Return the [X, Y] coordinate for the center point of the cell that contains the specified text.  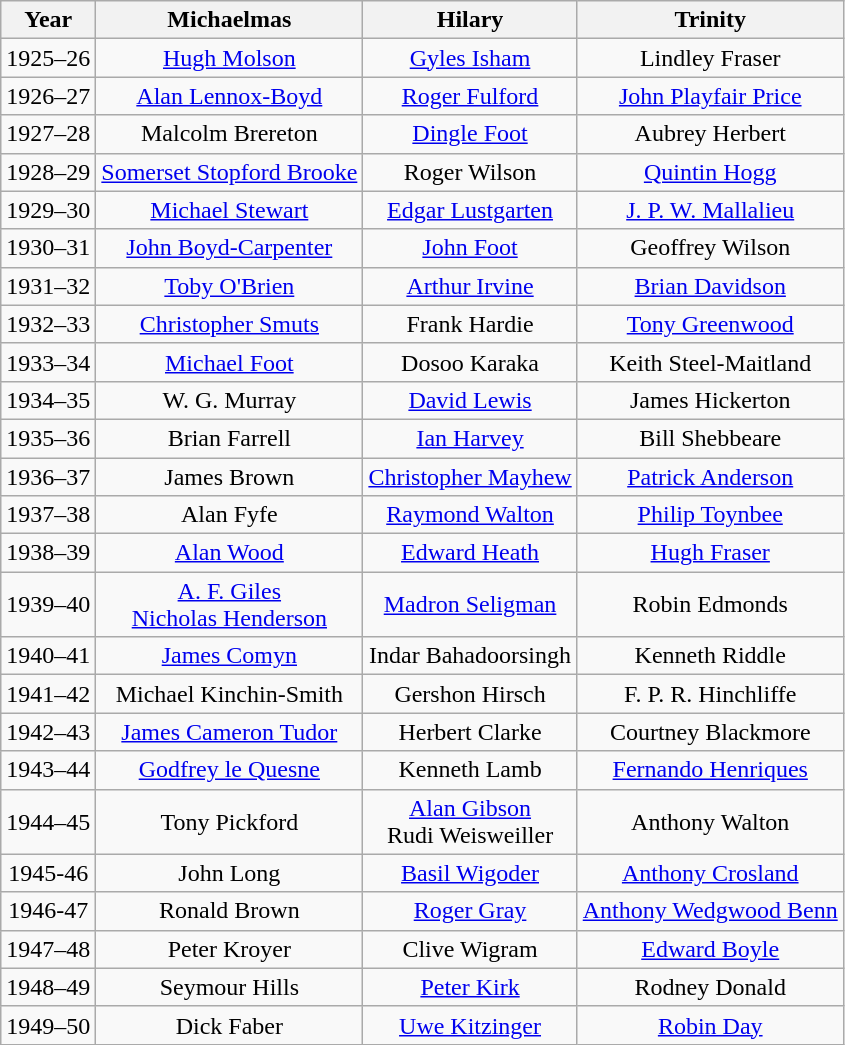
Roger Wilson [470, 172]
Toby O'Brien [230, 286]
Gyles Isham [470, 58]
Malcolm Brereton [230, 134]
1934–35 [48, 400]
Hilary [470, 20]
Tony Pickford [230, 822]
Edgar Lustgarten [470, 210]
Year [48, 20]
Herbert Clarke [470, 732]
1945-46 [48, 873]
Brian Davidson [710, 286]
Peter Kroyer [230, 949]
1938–39 [48, 553]
John Boyd-Carpenter [230, 248]
Kenneth Lamb [470, 770]
Dingle Foot [470, 134]
Geoffrey Wilson [710, 248]
Seymour Hills [230, 987]
Quintin Hogg [710, 172]
Madron Seligman [470, 604]
Peter Kirk [470, 987]
Roger Fulford [470, 96]
Edward Heath [470, 553]
Michael Foot [230, 362]
Trinity [710, 20]
Godfrey le Quesne [230, 770]
Michaelmas [230, 20]
Raymond Walton [470, 515]
1937–38 [48, 515]
John Foot [470, 248]
1933–34 [48, 362]
Michael Kinchin-Smith [230, 694]
1939–40 [48, 604]
Ronald Brown [230, 911]
Christopher Mayhew [470, 477]
Frank Hardie [470, 324]
Courtney Blackmore [710, 732]
1931–32 [48, 286]
Somerset Stopford Brooke [230, 172]
1930–31 [48, 248]
Alan Lennox-Boyd [230, 96]
1940–41 [48, 656]
1946-47 [48, 911]
Ian Harvey [470, 438]
Aubrey Herbert [710, 134]
1943–44 [48, 770]
1947–48 [48, 949]
James Brown [230, 477]
F. P. R. Hinchliffe [710, 694]
John Playfair Price [710, 96]
James Hickerton [710, 400]
Alan Wood [230, 553]
Indar Bahadoorsingh [470, 656]
Alan Gibson Rudi Weisweiller [470, 822]
Dosoo Karaka [470, 362]
Tony Greenwood [710, 324]
Arthur Irvine [470, 286]
Alan Fyfe [230, 515]
Edward Boyle [710, 949]
Bill Shebbeare [710, 438]
Uwe Kitzinger [470, 1025]
Christopher Smuts [230, 324]
1949–50 [48, 1025]
1936–37 [48, 477]
1928–29 [48, 172]
James Comyn [230, 656]
John Long [230, 873]
Kenneth Riddle [710, 656]
Hugh Fraser [710, 553]
Clive Wigram [470, 949]
1925–26 [48, 58]
1944–45 [48, 822]
Robin Edmonds [710, 604]
Brian Farrell [230, 438]
Lindley Fraser [710, 58]
1942–43 [48, 732]
Dick Faber [230, 1025]
Anthony Walton [710, 822]
Basil Wigoder [470, 873]
A. F. Giles Nicholas Henderson [230, 604]
Anthony Crosland [710, 873]
Hugh Molson [230, 58]
Anthony Wedgwood Benn [710, 911]
1929–30 [48, 210]
James Cameron Tudor [230, 732]
1935–36 [48, 438]
Michael Stewart [230, 210]
Robin Day [710, 1025]
J. P. W. Mallalieu [710, 210]
Gershon Hirsch [470, 694]
Patrick Anderson [710, 477]
Keith Steel-Maitland [710, 362]
1927–28 [48, 134]
Philip Toynbee [710, 515]
David Lewis [470, 400]
1941–42 [48, 694]
Roger Gray [470, 911]
1932–33 [48, 324]
1948–49 [48, 987]
Rodney Donald [710, 987]
W. G. Murray [230, 400]
Fernando Henriques [710, 770]
1926–27 [48, 96]
